Determine the (x, y) coordinate at the center of the cell enclosing the given text.  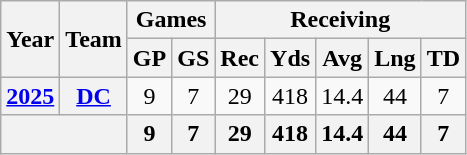
Rec (240, 58)
Lng (395, 58)
Receiving (340, 20)
GP (149, 58)
Games (170, 20)
Team (94, 39)
2025 (30, 96)
Yds (290, 58)
GS (194, 58)
Year (30, 39)
DC (94, 96)
TD (443, 58)
Avg (342, 58)
